Pinpoint the cell where the given text exists, returning its (x, y) midpoint coordinate. 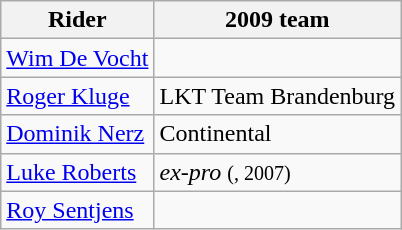
ex-pro (, 2007) (278, 172)
LKT Team Brandenburg (278, 96)
Continental (278, 134)
Roger Kluge (78, 96)
Luke Roberts (78, 172)
Wim De Vocht (78, 58)
Rider (78, 20)
2009 team (278, 20)
Roy Sentjens (78, 210)
Dominik Nerz (78, 134)
